Detect which cell encompasses the target text, then output its (X, Y) center coordinate. 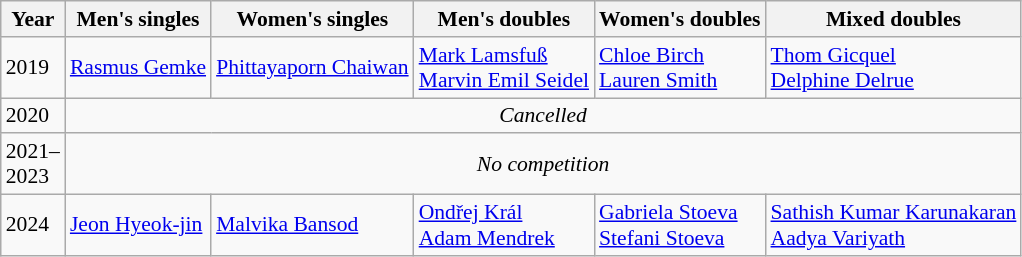
Women's doubles (680, 19)
2024 (33, 226)
2021–2023 (33, 164)
No competition (544, 164)
Women's singles (312, 19)
Ondřej Král Adam Mendrek (504, 226)
Mixed doubles (894, 19)
Year (33, 19)
2019 (33, 68)
Phittayaporn Chaiwan (312, 68)
Rasmus Gemke (138, 68)
Malvika Bansod (312, 226)
Sathish Kumar Karunakaran Aadya Variyath (894, 226)
Thom Gicquel Delphine Delrue (894, 68)
Cancelled (544, 116)
Mark Lamsfuß Marvin Emil Seidel (504, 68)
Jeon Hyeok-jin (138, 226)
Men's singles (138, 19)
2020 (33, 116)
Men's doubles (504, 19)
Gabriela Stoeva Stefani Stoeva (680, 226)
Chloe Birch Lauren Smith (680, 68)
